Return [X, Y] of the center of cell containing provided text 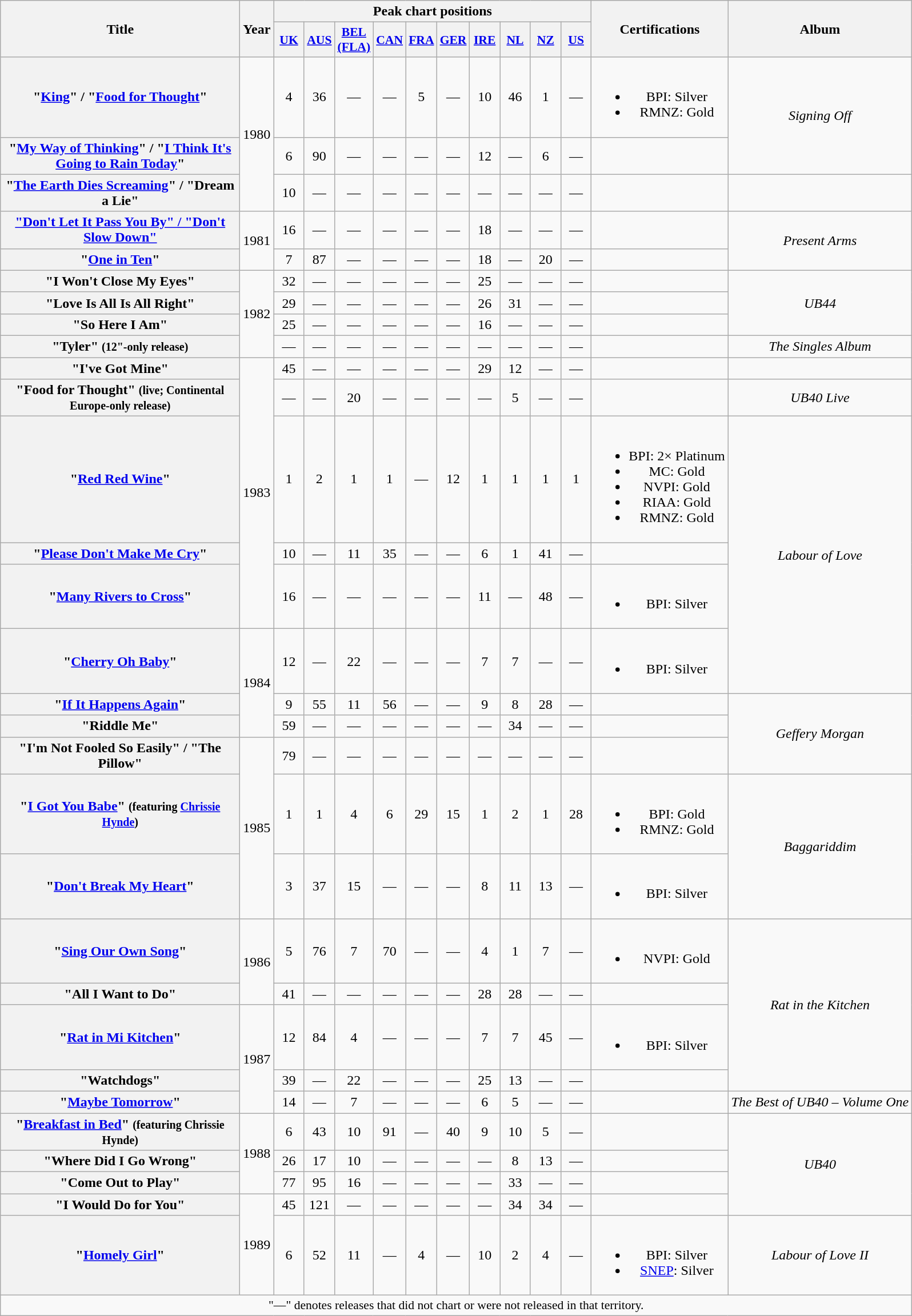
NL [515, 40]
Rat in the Kitchen [820, 1005]
Album [820, 29]
Labour of Love [820, 555]
"—" denotes releases that did not chart or were not released in that territory. [456, 1306]
Labour of Love II [820, 1255]
1983 [257, 493]
NZ [545, 40]
1984 [257, 683]
Title [120, 29]
"Where Did I Go Wrong" [120, 1161]
70 [390, 950]
"I Won't Close My Eyes" [120, 281]
"Cherry Oh Baby" [120, 661]
36 [319, 97]
76 [319, 950]
"Sing Our Own Song" [120, 950]
NVPI: Gold [659, 950]
39 [289, 1080]
Geffery Morgan [820, 733]
CAN [390, 40]
"Red Red Wine" [120, 480]
59 [289, 726]
Year [257, 29]
"Don't Break My Heart" [120, 886]
"Rat in Mi Kitchen" [120, 1037]
The Best of UB40 – Volume One [820, 1102]
UK [289, 40]
1981 [257, 241]
48 [545, 596]
17 [319, 1161]
BPI: 2× PlatinumMC: GoldNVPI: GoldRIAA: GoldRMNZ: Gold [659, 480]
"So Here I Am" [120, 324]
31 [515, 303]
The Singles Album [820, 346]
1986 [257, 962]
46 [515, 97]
35 [390, 553]
3 [289, 886]
90 [319, 155]
"Riddle Me" [120, 726]
32 [289, 281]
AUS [319, 40]
UB40 [820, 1164]
95 [319, 1183]
33 [515, 1183]
87 [319, 259]
"Come Out to Play" [120, 1183]
"I Got You Babe" (featuring Chrissie Hynde) [120, 814]
Peak chart positions [433, 11]
77 [289, 1183]
"The Earth Dies Screaming" / "Dream a Lie" [120, 193]
"I'm Not Fooled So Easily" / "The Pillow" [120, 755]
"King" / "Food for Thought" [120, 97]
GER [454, 40]
US [576, 40]
BPI: SilverSNEP: Silver [659, 1255]
"Don't Let It Pass You By" / "Don't Slow Down" [120, 230]
FRA [421, 40]
40 [454, 1131]
"All I Want to Do" [120, 994]
"Watchdogs" [120, 1080]
Present Arms [820, 241]
14 [289, 1102]
79 [289, 755]
"If It Happens Again" [120, 704]
1987 [257, 1059]
"Tyler" (12"-only release) [120, 346]
121 [319, 1205]
Baggariddim [820, 846]
37 [319, 886]
"Breakfast in Bed" (featuring Chrissie Hynde) [120, 1131]
UB40 Live [820, 398]
UB44 [820, 303]
BEL (FLA) [354, 40]
BPI: SilverRMNZ: Gold [659, 97]
56 [390, 704]
Certifications [659, 29]
1985 [257, 828]
IRE [485, 40]
1982 [257, 314]
55 [319, 704]
84 [319, 1037]
"Maybe Tomorrow" [120, 1102]
"Many Rivers to Cross" [120, 596]
43 [319, 1131]
1988 [257, 1153]
Signing Off [820, 115]
91 [390, 1131]
BPI: GoldRMNZ: Gold [659, 814]
"I Would Do for You" [120, 1205]
52 [319, 1255]
1989 [257, 1245]
"One in Ten" [120, 259]
"I've Got Mine" [120, 368]
"Homely Girl" [120, 1255]
1980 [257, 134]
"Love Is All Is All Right" [120, 303]
"Please Don't Make Me Cry" [120, 553]
"Food for Thought" (live; Continental Europe-only release) [120, 398]
"My Way of Thinking" / "I Think It's Going to Rain Today" [120, 155]
